Detect which cell encompasses the target text, then output its [X, Y] center coordinate. 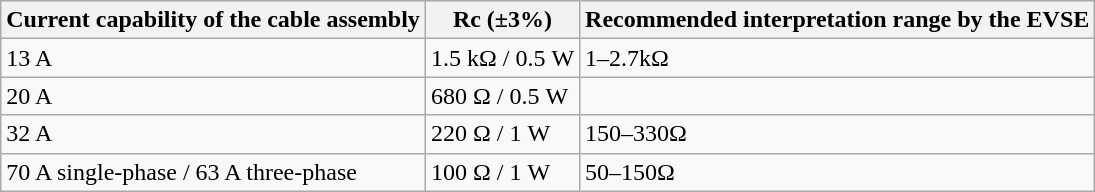
32 A [214, 134]
100 Ω / 1 W [502, 172]
220 Ω / 1 W [502, 134]
Rc (±3%) [502, 20]
Recommended interpretation range by the EVSE [838, 20]
1.5 kΩ / 0.5 W [502, 58]
1–2.7kΩ [838, 58]
13 A [214, 58]
70 A single-phase / 63 A three-phase [214, 172]
50–150Ω [838, 172]
680 Ω / 0.5 W [502, 96]
Current capability of the cable assembly [214, 20]
20 A [214, 96]
150–330Ω [838, 134]
